Find where the given text appears and provide that cell's center as [X, Y] coordinate. 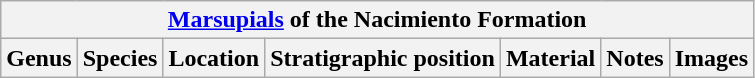
Location [214, 58]
Genus [39, 58]
Marsupials of the Nacimiento Formation [378, 20]
Material [550, 58]
Species [120, 58]
Images [711, 58]
Stratigraphic position [383, 58]
Notes [635, 58]
